Find where the given text appears and provide that cell's center as (x, y) coordinate. 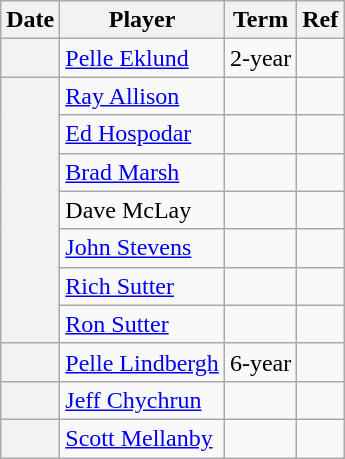
Jeff Chychrun (142, 400)
Term (260, 20)
Date (30, 20)
Pelle Eklund (142, 58)
Ed Hospodar (142, 134)
2-year (260, 58)
Ray Allison (142, 96)
Player (142, 20)
Ron Sutter (142, 324)
Dave McLay (142, 210)
Brad Marsh (142, 172)
6-year (260, 362)
Ref (320, 20)
Rich Sutter (142, 286)
Pelle Lindbergh (142, 362)
John Stevens (142, 248)
Scott Mellanby (142, 438)
